Locate the cell with the specified text and output its [X, Y] center coordinate. 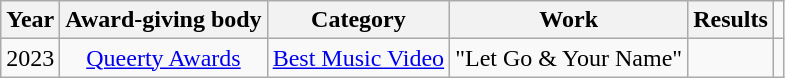
Queerty Awards [164, 58]
Work [569, 20]
Year [30, 20]
"Let Go & Your Name" [569, 58]
2023 [30, 58]
Best Music Video [358, 58]
Category [358, 20]
Results [731, 20]
Award-giving body [164, 20]
